Output the (X, Y) coordinate of the center of the cell containing the given text.  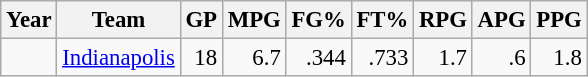
6.7 (254, 58)
FT% (382, 20)
MPG (254, 20)
FG% (318, 20)
Year (29, 20)
PPG (559, 20)
Team (118, 20)
18 (201, 58)
.344 (318, 58)
GP (201, 20)
RPG (444, 20)
1.8 (559, 58)
1.7 (444, 58)
.733 (382, 58)
Indianapolis (118, 58)
APG (502, 20)
.6 (502, 58)
